Return (x, y) of the center of cell containing provided text 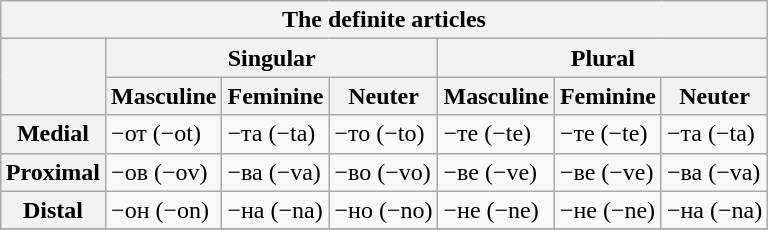
−ов (−ov) (164, 172)
−он (−on) (164, 210)
Distal (52, 210)
−но (−no) (384, 210)
Plural (603, 58)
−во (−vo) (384, 172)
Medial (52, 134)
Singular (272, 58)
The definite articles (384, 20)
Proximal (52, 172)
−то (−to) (384, 134)
−от (−ot) (164, 134)
